Return (X, Y) of the center of cell containing provided text 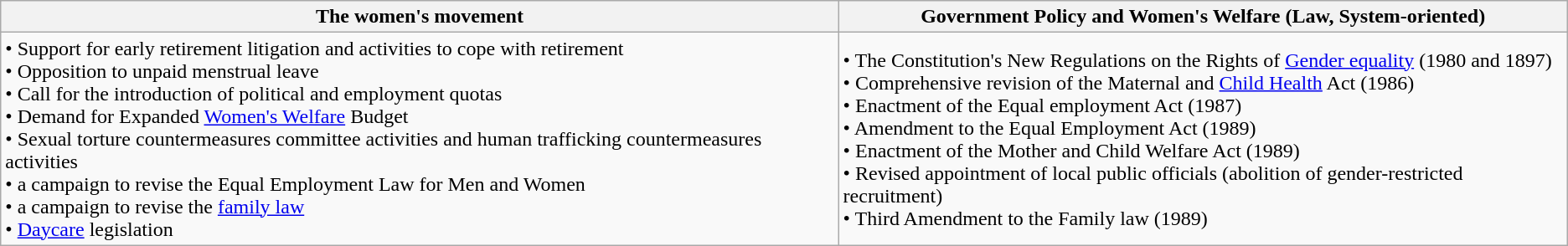
Government Policy and Women's Welfare (Law, System-oriented) (1203, 17)
The women's movement (420, 17)
